Pinpoint the cell where the given text exists, returning its [X, Y] midpoint coordinate. 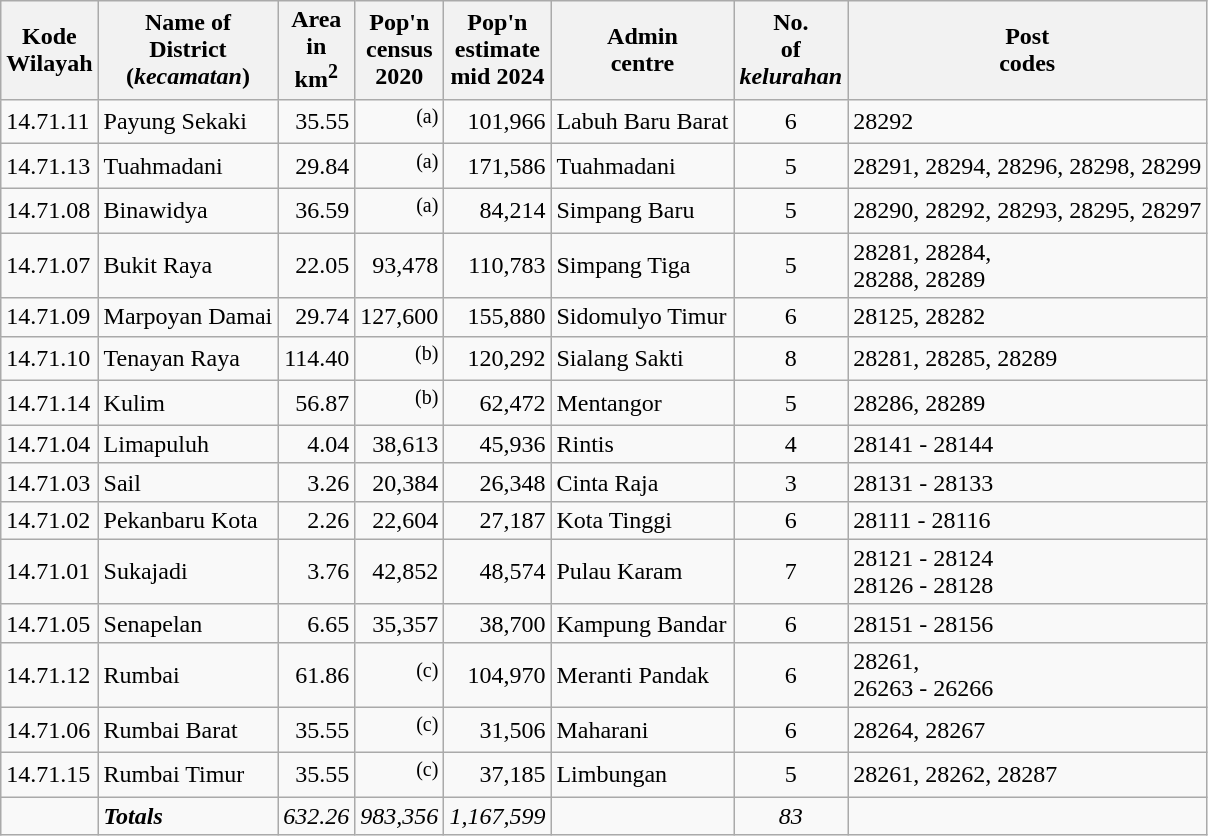
1,167,599 [498, 816]
Postcodes [1028, 50]
29.74 [316, 317]
14.71.12 [50, 676]
28281, 28285, 28289 [1028, 358]
127,600 [400, 317]
4.04 [316, 444]
37,185 [498, 774]
29.84 [316, 166]
7 [791, 572]
Meranti Pandak [642, 676]
28292 [1028, 122]
114.40 [316, 358]
Labuh Baru Barat [642, 122]
3.76 [316, 572]
101,966 [498, 122]
27,187 [498, 520]
Senapelan [188, 623]
Sukajadi [188, 572]
42,852 [400, 572]
36.59 [316, 210]
61.86 [316, 676]
8 [791, 358]
14.71.05 [50, 623]
28151 - 28156 [1028, 623]
14.71.07 [50, 266]
3.26 [316, 482]
20,384 [400, 482]
Bukit Raya [188, 266]
Name ofDistrict(kecamatan) [188, 50]
14.71.04 [50, 444]
Simpang Tiga [642, 266]
4 [791, 444]
14.71.08 [50, 210]
Rumbai [188, 676]
171,586 [498, 166]
Mentangor [642, 404]
110,783 [498, 266]
14.71.06 [50, 730]
120,292 [498, 358]
Kulim [188, 404]
Pekanbaru Kota [188, 520]
Payung Sekaki [188, 122]
6.65 [316, 623]
Sidomulyo Timur [642, 317]
Kota Tinggi [642, 520]
Pulau Karam [642, 572]
31,506 [498, 730]
28121 - 2812428126 - 28128 [1028, 572]
Admin centre [642, 50]
14.71.14 [50, 404]
28125, 28282 [1028, 317]
62,472 [498, 404]
Cinta Raja [642, 482]
983,356 [400, 816]
Limbungan [642, 774]
22.05 [316, 266]
28261, 26263 - 26266 [1028, 676]
28291, 28294, 28296, 28298, 28299 [1028, 166]
28261, 28262, 28287 [1028, 774]
Tenayan Raya [188, 358]
Pop'ncensus2020 [400, 50]
83 [791, 816]
38,613 [400, 444]
93,478 [400, 266]
Rumbai Timur [188, 774]
Sail [188, 482]
14.71.01 [50, 572]
14.71.09 [50, 317]
No. ofkelurahan [791, 50]
Rumbai Barat [188, 730]
Pop'nestimatemid 2024 [498, 50]
14.71.11 [50, 122]
Rintis [642, 444]
14.71.13 [50, 166]
28286, 28289 [1028, 404]
48,574 [498, 572]
Simpang Baru [642, 210]
38,700 [498, 623]
Limapuluh [188, 444]
104,970 [498, 676]
84,214 [498, 210]
Maharani [642, 730]
56.87 [316, 404]
14.71.02 [50, 520]
14.71.03 [50, 482]
14.71.15 [50, 774]
28264, 28267 [1028, 730]
Totals [188, 816]
Kampung Bandar [642, 623]
45,936 [498, 444]
2.26 [316, 520]
Kode Wilayah [50, 50]
28131 - 28133 [1028, 482]
Sialang Sakti [642, 358]
155,880 [498, 317]
632.26 [316, 816]
35,357 [400, 623]
28281, 28284,28288, 28289 [1028, 266]
Binawidya [188, 210]
14.71.10 [50, 358]
22,604 [400, 520]
3 [791, 482]
28290, 28292, 28293, 28295, 28297 [1028, 210]
28141 - 28144 [1028, 444]
Marpoyan Damai [188, 317]
Area in km2 [316, 50]
26,348 [498, 482]
28111 - 28116 [1028, 520]
